Pinpoint the cell where the given text exists, returning its (x, y) midpoint coordinate. 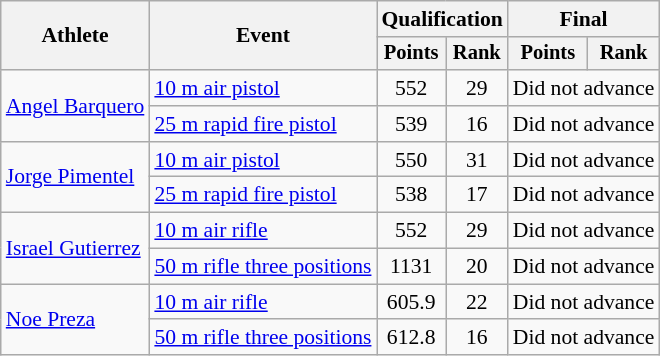
Athlete (76, 36)
Noe Preza (76, 320)
17 (477, 195)
605.9 (410, 302)
20 (477, 267)
Jorge Pimentel (76, 178)
538 (410, 195)
31 (477, 160)
Israel Gutierrez (76, 248)
Final (584, 19)
1131 (410, 267)
539 (410, 124)
550 (410, 160)
Angel Barquero (76, 106)
612.8 (410, 338)
Event (262, 36)
22 (477, 302)
Qualification (442, 19)
